Pinpoint the cell where the given text exists, returning its (X, Y) midpoint coordinate. 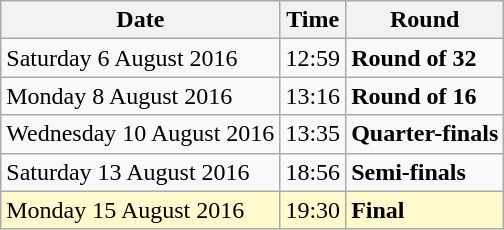
Round of 16 (425, 96)
12:59 (313, 58)
13:16 (313, 96)
Round (425, 20)
Time (313, 20)
Round of 32 (425, 58)
Quarter-finals (425, 134)
19:30 (313, 210)
Wednesday 10 August 2016 (140, 134)
Date (140, 20)
Saturday 13 August 2016 (140, 172)
Monday 8 August 2016 (140, 96)
Saturday 6 August 2016 (140, 58)
Final (425, 210)
Semi-finals (425, 172)
18:56 (313, 172)
13:35 (313, 134)
Monday 15 August 2016 (140, 210)
